Scan for the cell matching the given text and deliver its [x, y] coordinate at center. 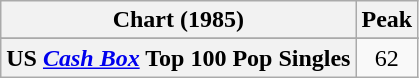
Peak [387, 20]
Chart (1985) [178, 20]
62 [387, 58]
US Cash Box Top 100 Pop Singles [178, 58]
